Locate the cell with the specified text and output its (x, y) center coordinate. 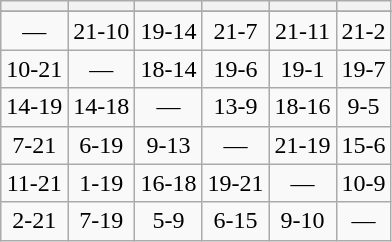
7-19 (102, 221)
10-21 (34, 69)
21-11 (302, 31)
6-15 (236, 221)
15-6 (364, 145)
19-21 (236, 183)
19-14 (168, 31)
19-1 (302, 69)
19-7 (364, 69)
18-16 (302, 107)
6-19 (102, 145)
21-2 (364, 31)
21-10 (102, 31)
16-18 (168, 183)
1-19 (102, 183)
19-6 (236, 69)
2-21 (34, 221)
9-5 (364, 107)
10-9 (364, 183)
18-14 (168, 69)
14-19 (34, 107)
9-13 (168, 145)
5-9 (168, 221)
21-19 (302, 145)
14-18 (102, 107)
11-21 (34, 183)
9-10 (302, 221)
7-21 (34, 145)
13-9 (236, 107)
21-7 (236, 31)
